Output the [X, Y] coordinate of the center of the cell containing the given text.  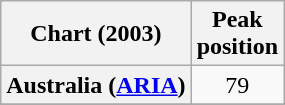
Australia (ARIA) [96, 85]
Chart (2003) [96, 34]
Peakposition [237, 34]
79 [237, 85]
